Find where the given text appears and provide that cell's center as [X, Y] coordinate. 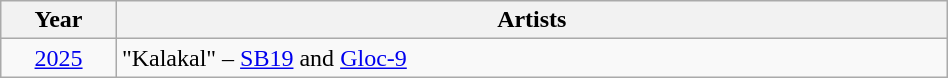
Year [59, 20]
"Kalakal" – SB19 and Gloc-9 [532, 58]
2025 [59, 58]
Artists [532, 20]
